Locate the cell with the specified text and output its [X, Y] center coordinate. 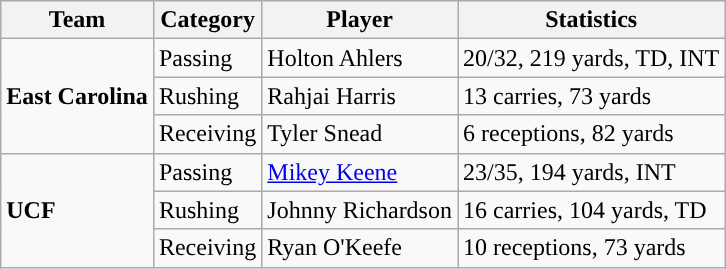
Team [78, 20]
Tyler Snead [360, 134]
20/32, 219 yards, TD, INT [592, 58]
10 receptions, 73 yards [592, 248]
13 carries, 73 yards [592, 96]
16 carries, 104 yards, TD [592, 210]
6 receptions, 82 yards [592, 134]
23/35, 194 yards, INT [592, 172]
Rahjai Harris [360, 96]
Statistics [592, 20]
UCF [78, 210]
Mikey Keene [360, 172]
Holton Ahlers [360, 58]
East Carolina [78, 96]
Category [207, 20]
Player [360, 20]
Johnny Richardson [360, 210]
Ryan O'Keefe [360, 248]
